Determine the (X, Y) coordinate at the center of the cell enclosing the given text.  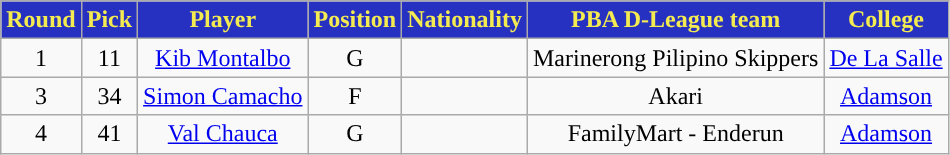
3 (41, 96)
De La Salle (886, 58)
F (355, 96)
Round (41, 20)
Player (223, 20)
34 (109, 96)
Marinerong Pilipino Skippers (675, 58)
Position (355, 20)
College (886, 20)
Pick (109, 20)
Val Chauca (223, 134)
FamilyMart - Enderun (675, 134)
Nationality (465, 20)
Simon Camacho (223, 96)
41 (109, 134)
11 (109, 58)
4 (41, 134)
1 (41, 58)
PBA D-League team (675, 20)
Akari (675, 96)
Kib Montalbo (223, 58)
